Locate the cell with the specified text and output its [X, Y] center coordinate. 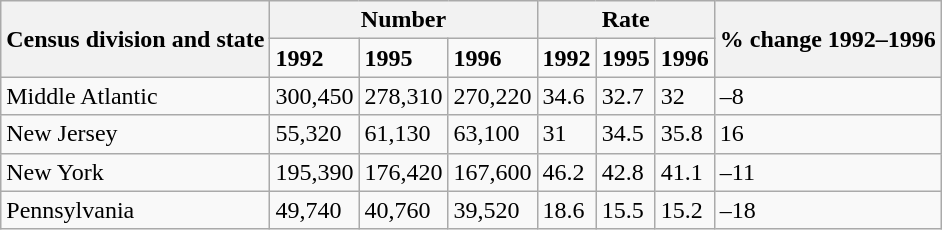
15.2 [684, 210]
42.8 [626, 172]
New York [136, 172]
61,130 [404, 134]
278,310 [404, 96]
300,450 [314, 96]
16 [828, 134]
63,100 [492, 134]
32 [684, 96]
167,600 [492, 172]
18.6 [566, 210]
176,420 [404, 172]
39,520 [492, 210]
55,320 [314, 134]
270,220 [492, 96]
34.6 [566, 96]
–18 [828, 210]
New Jersey [136, 134]
–11 [828, 172]
34.5 [626, 134]
40,760 [404, 210]
32.7 [626, 96]
31 [566, 134]
% change 1992–1996 [828, 39]
49,740 [314, 210]
Census division and state [136, 39]
Pennsylvania [136, 210]
15.5 [626, 210]
41.1 [684, 172]
Number [404, 20]
Middle Atlantic [136, 96]
35.8 [684, 134]
–8 [828, 96]
195,390 [314, 172]
46.2 [566, 172]
Rate [626, 20]
